Detect which cell encompasses the target text, then output its [X, Y] center coordinate. 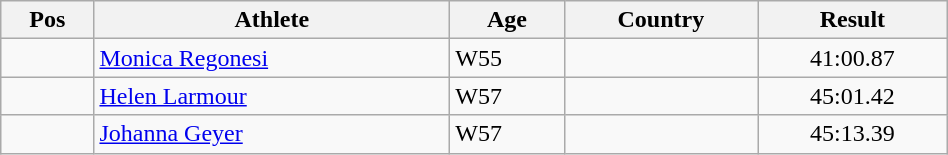
45:01.42 [853, 96]
Helen Larmour [272, 96]
W55 [507, 58]
Age [507, 20]
Pos [48, 20]
45:13.39 [853, 134]
Johanna Geyer [272, 134]
Result [853, 20]
41:00.87 [853, 58]
Country [661, 20]
Monica Regonesi [272, 58]
Athlete [272, 20]
